Extract the [X, Y] coordinate from the center of the cell holding the provided text.  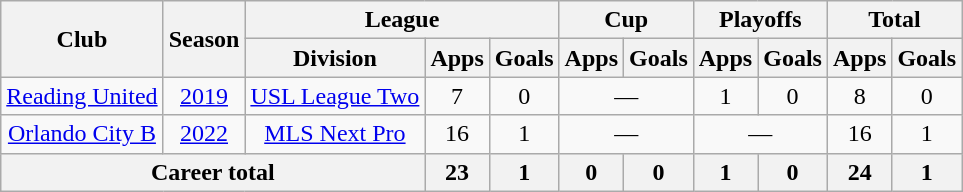
Division [335, 58]
23 [457, 172]
Season [204, 39]
7 [457, 96]
USL League Two [335, 96]
2022 [204, 134]
Career total [213, 172]
8 [859, 96]
Orlando City B [82, 134]
Club [82, 39]
Playoffs [760, 20]
MLS Next Pro [335, 134]
24 [859, 172]
Total [894, 20]
League [402, 20]
Reading United [82, 96]
2019 [204, 96]
Cup [626, 20]
